Extract the (X, Y) coordinate from the center of the cell holding the provided text.  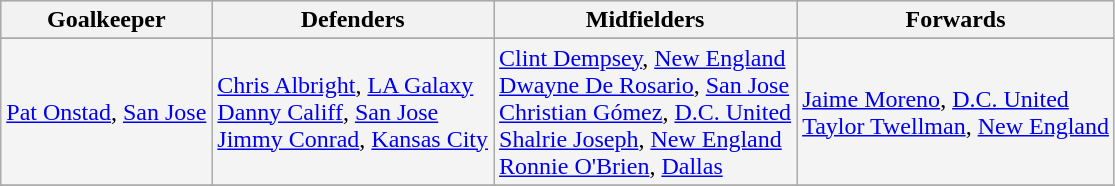
Jaime Moreno, D.C. United Taylor Twellman, New England (956, 112)
Chris Albright, LA Galaxy Danny Califf, San Jose Jimmy Conrad, Kansas City (353, 112)
Pat Onstad, San Jose (106, 112)
Goalkeeper (106, 20)
Clint Dempsey, New England Dwayne De Rosario, San Jose Christian Gómez, D.C. United Shalrie Joseph, New England Ronnie O'Brien, Dallas (646, 112)
Forwards (956, 20)
Defenders (353, 20)
Midfielders (646, 20)
